Return the [x, y] coordinate for the center point of the cell that contains the specified text.  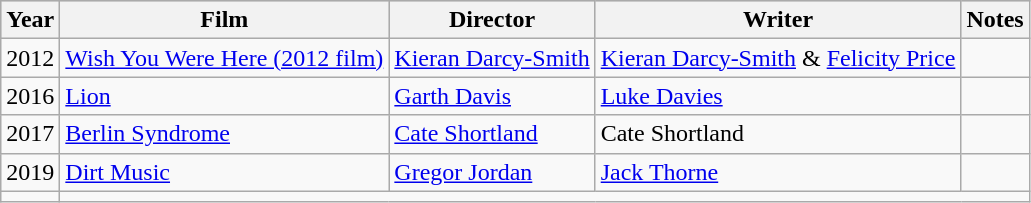
Berlin Syndrome [224, 134]
Year [30, 20]
Dirt Music [224, 172]
2016 [30, 96]
Writer [778, 20]
Film [224, 20]
Director [492, 20]
Kieran Darcy-Smith & Felicity Price [778, 58]
Kieran Darcy-Smith [492, 58]
2019 [30, 172]
Notes [995, 20]
Lion [224, 96]
2012 [30, 58]
Luke Davies [778, 96]
Gregor Jordan [492, 172]
Garth Davis [492, 96]
Wish You Were Here (2012 film) [224, 58]
Jack Thorne [778, 172]
2017 [30, 134]
